Detect which cell encompasses the target text, then output its (X, Y) center coordinate. 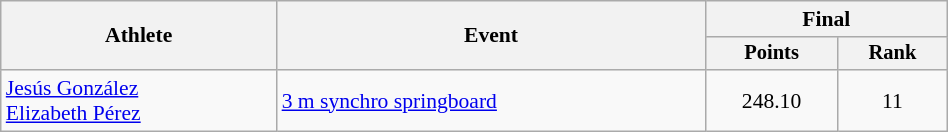
248.10 (771, 100)
11 (893, 100)
Event (492, 36)
Athlete (139, 36)
Final (826, 19)
Jesús González Elizabeth Pérez (139, 100)
Points (771, 54)
3 m synchro springboard (492, 100)
Rank (893, 54)
